Search for the cell housing the specified text and yield its (X, Y) center coordinate. 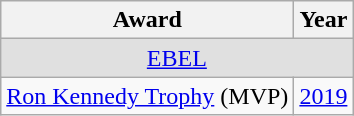
Award (148, 20)
Ron Kennedy Trophy (MVP) (148, 96)
Year (324, 20)
2019 (324, 96)
EBEL (177, 58)
